Determine the (x, y) coordinate at the center of the cell enclosing the given text.  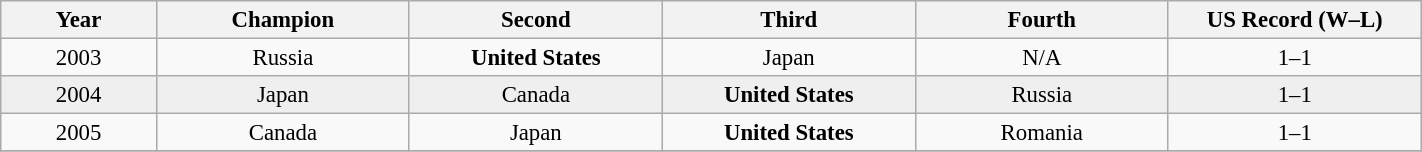
Year (79, 20)
2003 (79, 58)
Second (536, 20)
Romania (1042, 133)
N/A (1042, 58)
2004 (79, 95)
Champion (282, 20)
2005 (79, 133)
US Record (W–L) (1294, 20)
Fourth (1042, 20)
Third (788, 20)
